Search for the cell housing the specified text and yield its (X, Y) center coordinate. 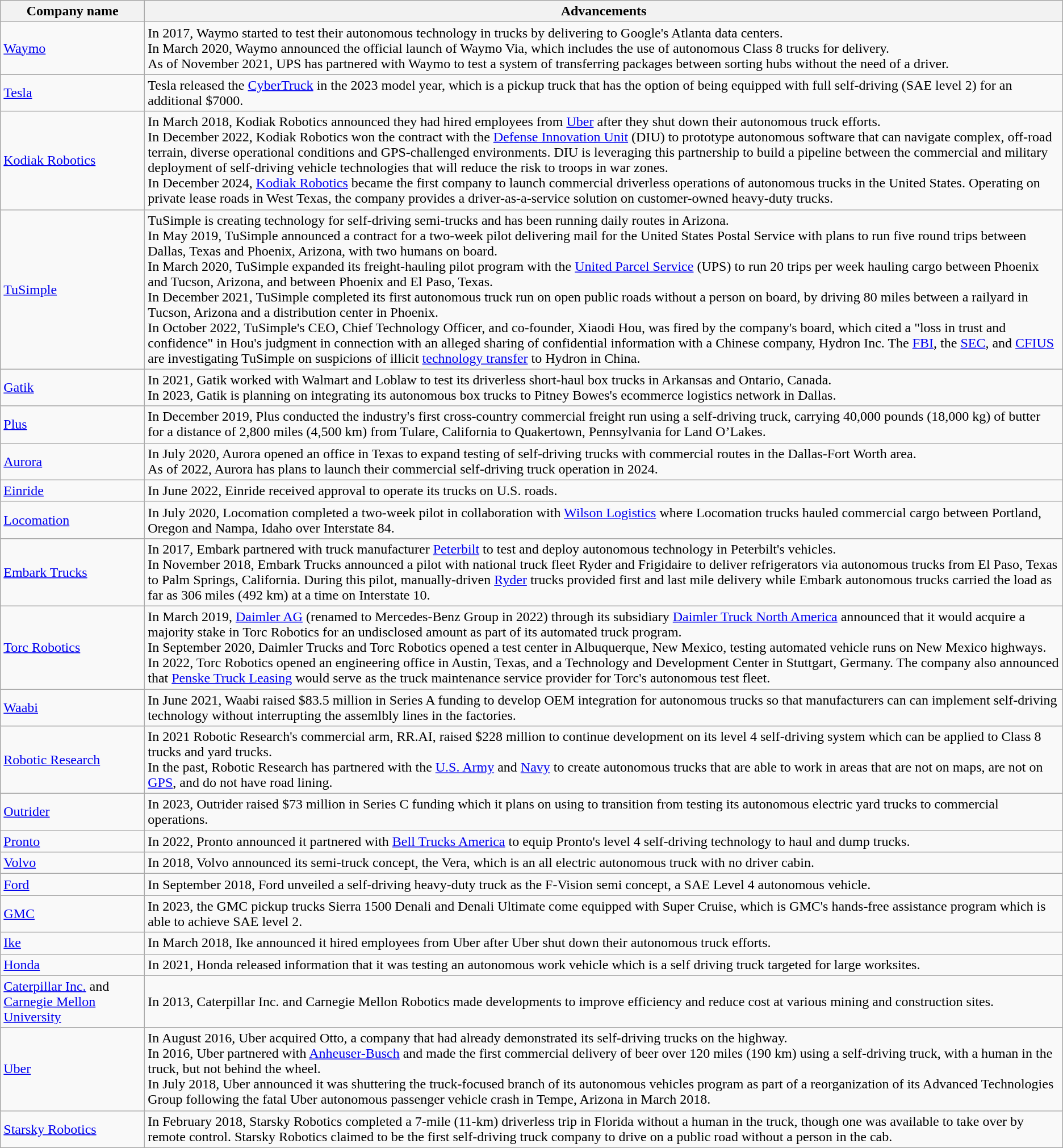
Kodiak Robotics (73, 160)
Outrider (73, 812)
Einride (73, 491)
Starsky Robotics (73, 1129)
In 2018, Volvo announced its semi-truck concept, the Vera, which is an all electric autonomous truck with no driver cabin. (604, 863)
Uber (73, 1069)
Waabi (73, 707)
Waymo (73, 48)
Torc Robotics (73, 647)
Locomation (73, 520)
In September 2018, Ford unveiled a self-driving heavy-duty truck as the F-Vision semi concept, a SAE Level 4 autonomous vehicle. (604, 885)
GMC (73, 914)
Robotic Research (73, 760)
Ford (73, 885)
Plus (73, 425)
Company name (73, 11)
Volvo (73, 863)
Aurora (73, 461)
Ike (73, 943)
In June 2022, Einride received approval to operate its trucks on U.S. roads. (604, 491)
TuSimple (73, 290)
Tesla (73, 93)
Gatik (73, 387)
In 2021, Honda released information that it was testing an autonomous work vehicle which is a self driving truck targeted for large worksites. (604, 965)
Embark Trucks (73, 572)
In March 2018, Ike announced it hired employees from Uber after Uber shut down their autonomous truck efforts. (604, 943)
Pronto (73, 841)
Caterpillar Inc. and Carnegie Mellon University (73, 1002)
Honda (73, 965)
In 2022, Pronto announced it partnered with Bell Trucks America to equip Pronto's level 4 self-driving technology to haul and dump trucks. (604, 841)
Advancements (604, 11)
